Determine the [X, Y] coordinate at the center of the cell enclosing the given text.  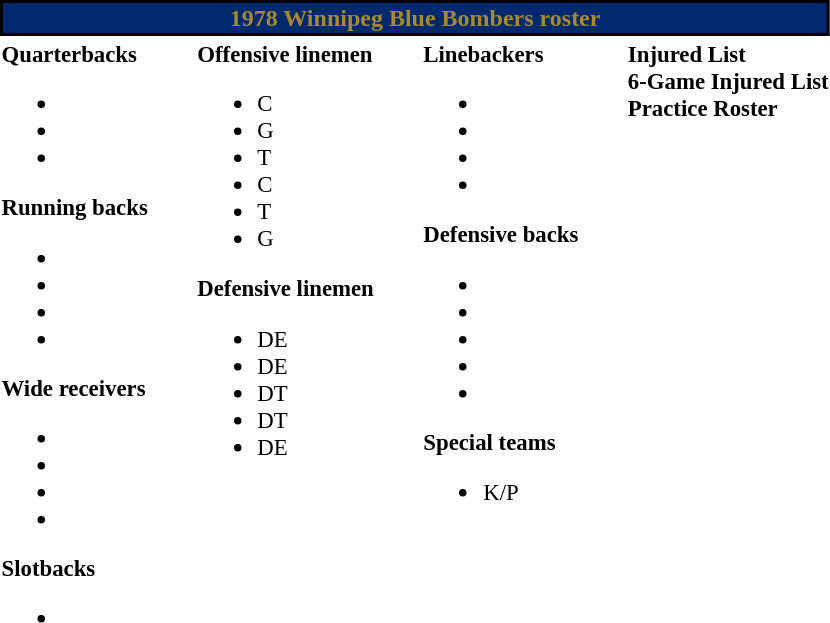
1978 Winnipeg Blue Bombers roster [415, 18]
